Scan for the cell matching the given text and deliver its (X, Y) coordinate at center. 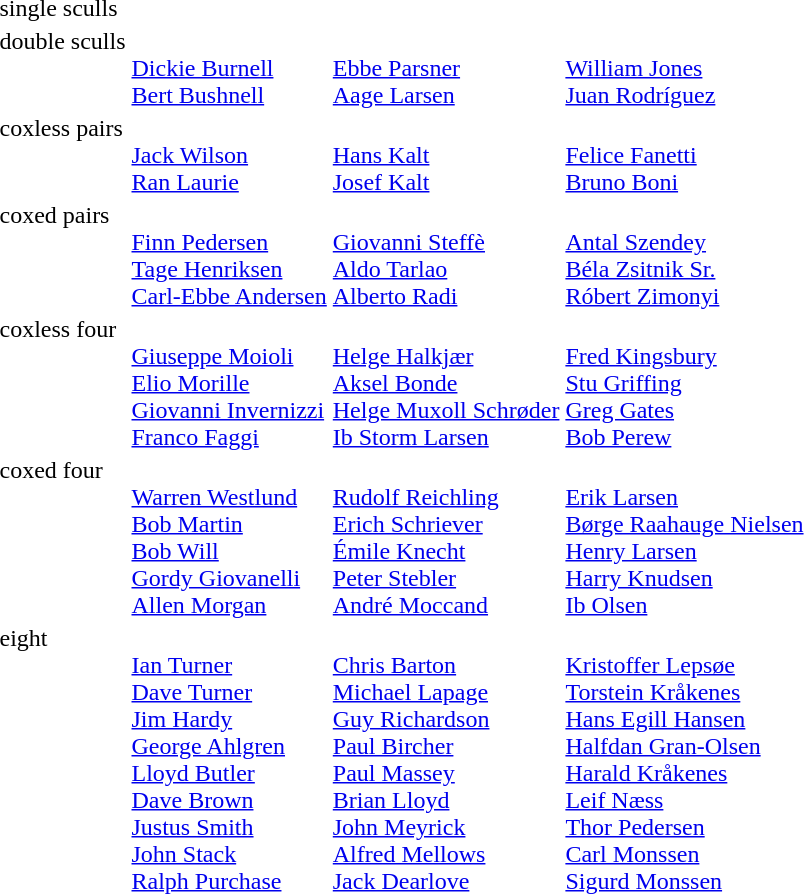
Hans KaltJosef Kalt (446, 155)
Ebbe ParsnerAage Larsen (446, 68)
Rudolf ReichlingErich SchrieverÉmile KnechtPeter SteblerAndré Moccand (446, 538)
Dickie BurnellBert Bushnell (229, 68)
Warren WestlundBob MartinBob WillGordy GiovanelliAllen Morgan (229, 538)
Helge HalkjærAksel BondeHelge Muxoll SchrøderIb Storm Larsen (446, 383)
Giovanni SteffèAldo TarlaoAlberto Radi (446, 256)
Jack WilsonRan Laurie (229, 155)
Giuseppe MoioliElio MorilleGiovanni InvernizziFranco Faggi (229, 383)
Finn PedersenTage HenriksenCarl-Ebbe Andersen (229, 256)
